Return the (X, Y) coordinate for the center point of the cell that contains the specified text.  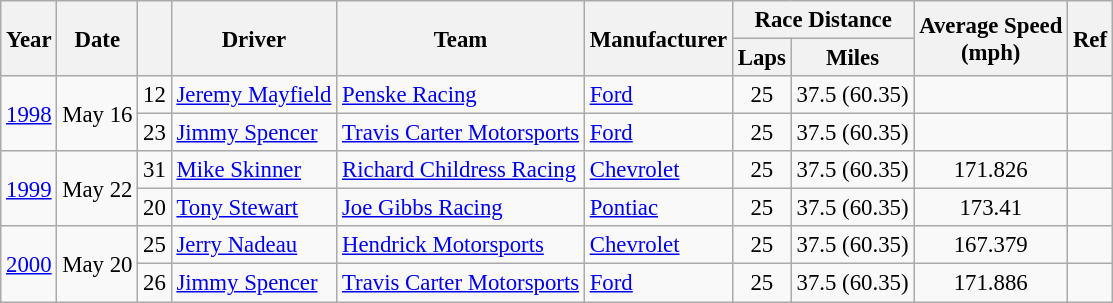
Driver (254, 38)
Ref (1090, 38)
Hendrick Motorsports (461, 245)
12 (154, 95)
Team (461, 38)
2000 (29, 264)
Richard Childress Racing (461, 170)
Average Speed(mph) (991, 38)
Tony Stewart (254, 208)
Manufacturer (658, 38)
171.886 (991, 283)
May 22 (98, 188)
26 (154, 283)
20 (154, 208)
Laps (762, 58)
May 20 (98, 264)
Jeremy Mayfield (254, 95)
Penske Racing (461, 95)
May 16 (98, 114)
Pontiac (658, 208)
Mike Skinner (254, 170)
171.826 (991, 170)
Joe Gibbs Racing (461, 208)
23 (154, 133)
Jerry Nadeau (254, 245)
1999 (29, 188)
167.379 (991, 245)
Year (29, 38)
Race Distance (822, 20)
173.41 (991, 208)
Date (98, 38)
Miles (852, 58)
1998 (29, 114)
31 (154, 170)
